Locate the cell with the specified text and output its [x, y] center coordinate. 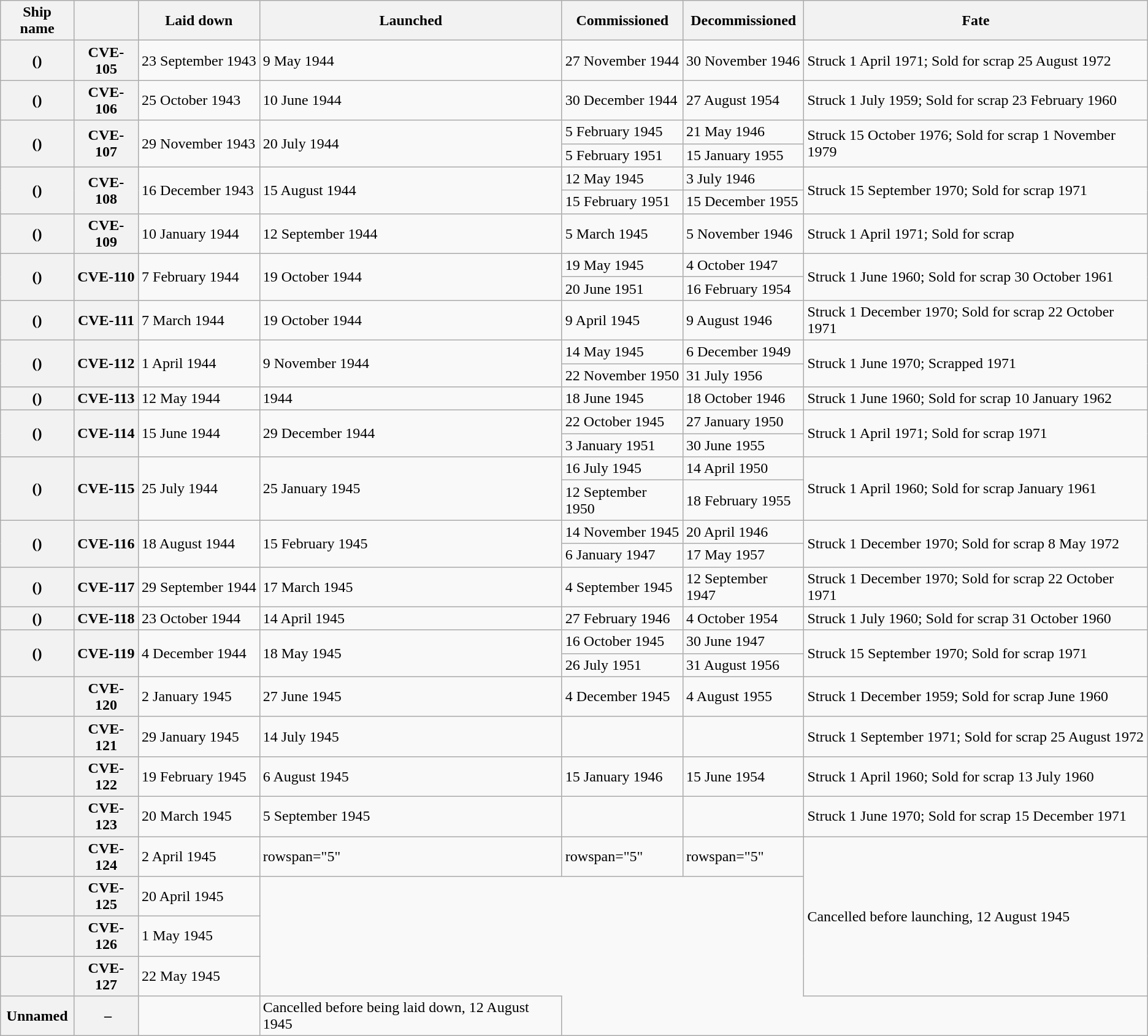
27 June 1945 [411, 697]
Commissioned [622, 21]
Struck 1 April 1971; Sold for scrap 25 August 1972 [976, 60]
14 November 1945 [622, 532]
CVE-118 [105, 618]
30 November 1946 [743, 60]
CVE-127 [105, 977]
4 September 1945 [622, 586]
2 April 1945 [199, 856]
CVE-126 [105, 936]
22 May 1945 [199, 977]
1 April 1944 [199, 363]
16 February 1954 [743, 288]
Struck 1 July 1959; Sold for scrap 23 February 1960 [976, 101]
Struck 1 April 1971; Sold for scrap 1971 [976, 434]
6 December 1949 [743, 351]
1944 [411, 399]
17 May 1957 [743, 555]
CVE-112 [105, 363]
CVE-109 [105, 233]
12 September 1944 [411, 233]
29 December 1944 [411, 434]
18 May 1945 [411, 653]
CVE-114 [105, 434]
14 May 1945 [622, 351]
Struck 1 July 1960; Sold for scrap 31 October 1960 [976, 618]
4 October 1954 [743, 618]
14 July 1945 [411, 736]
15 December 1955 [743, 202]
Decommissioned [743, 21]
Launched [411, 21]
25 January 1945 [411, 488]
Laid down [199, 21]
3 January 1951 [622, 445]
16 December 1943 [199, 190]
CVE-125 [105, 897]
2 January 1945 [199, 697]
14 April 1950 [743, 469]
Struck 1 June 1960; Sold for scrap 10 January 1962 [976, 399]
Fate [976, 21]
CVE-107 [105, 144]
5 February 1951 [622, 155]
CVE-106 [105, 101]
16 October 1945 [622, 642]
Struck 1 June 1960; Sold for scrap 30 October 1961 [976, 277]
9 November 1944 [411, 363]
Struck 1 April 1960; Sold for scrap 13 July 1960 [976, 777]
27 August 1954 [743, 101]
CVE-119 [105, 653]
CVE-110 [105, 277]
CVE-113 [105, 399]
18 June 1945 [622, 399]
16 July 1945 [622, 469]
29 November 1943 [199, 144]
6 August 1945 [411, 777]
15 June 1954 [743, 777]
CVE-115 [105, 488]
20 March 1945 [199, 816]
15 August 1944 [411, 190]
20 June 1951 [622, 288]
7 February 1944 [199, 277]
CVE-117 [105, 586]
18 February 1955 [743, 501]
26 July 1951 [622, 665]
10 January 1944 [199, 233]
4 August 1955 [743, 697]
19 February 1945 [199, 777]
20 April 1945 [199, 897]
CVE-124 [105, 856]
18 October 1946 [743, 399]
Struck 1 June 1970; Scrapped 1971 [976, 363]
10 June 1944 [411, 101]
5 November 1946 [743, 233]
Struck 1 April 1971; Sold for scrap [976, 233]
4 December 1944 [199, 653]
20 April 1946 [743, 532]
Unnamed [37, 1016]
23 September 1943 [199, 60]
21 May 1946 [743, 132]
CVE-116 [105, 543]
CVE-122 [105, 777]
CVE-123 [105, 816]
Struck 1 September 1971; Sold for scrap 25 August 1972 [976, 736]
Struck 1 December 1970; Sold for scrap 8 May 1972 [976, 543]
27 February 1946 [622, 618]
4 December 1945 [622, 697]
Struck 15 October 1976; Sold for scrap 1 November 1979 [976, 144]
Ship name [37, 21]
31 August 1956 [743, 665]
25 July 1944 [199, 488]
7 March 1944 [199, 320]
27 November 1944 [622, 60]
30 June 1955 [743, 445]
20 July 1944 [411, 144]
22 October 1945 [622, 422]
25 October 1943 [199, 101]
30 June 1947 [743, 642]
Struck 1 December 1959; Sold for scrap June 1960 [976, 697]
5 March 1945 [622, 233]
5 September 1945 [411, 816]
– [105, 1016]
30 December 1944 [622, 101]
CVE-105 [105, 60]
22 November 1950 [622, 375]
CVE-120 [105, 697]
1 May 1945 [199, 936]
CVE-111 [105, 320]
27 January 1950 [743, 422]
15 February 1945 [411, 543]
15 January 1946 [622, 777]
9 August 1946 [743, 320]
29 September 1944 [199, 586]
17 March 1945 [411, 586]
23 October 1944 [199, 618]
18 August 1944 [199, 543]
Struck 1 April 1960; Sold for scrap January 1961 [976, 488]
Cancelled before launching, 12 August 1945 [976, 916]
29 January 1945 [199, 736]
CVE-121 [105, 736]
15 January 1955 [743, 155]
15 June 1944 [199, 434]
12 May 1944 [199, 399]
4 October 1947 [743, 265]
3 July 1946 [743, 178]
6 January 1947 [622, 555]
9 April 1945 [622, 320]
14 April 1945 [411, 618]
Struck 1 June 1970; Sold for scrap 15 December 1971 [976, 816]
9 May 1944 [411, 60]
31 July 1956 [743, 375]
5 February 1945 [622, 132]
12 September 1950 [622, 501]
12 May 1945 [622, 178]
12 September 1947 [743, 586]
15 February 1951 [622, 202]
CVE-108 [105, 190]
Cancelled before being laid down, 12 August 1945 [411, 1016]
19 May 1945 [622, 265]
